Locate the cell with the specified text and output its [x, y] center coordinate. 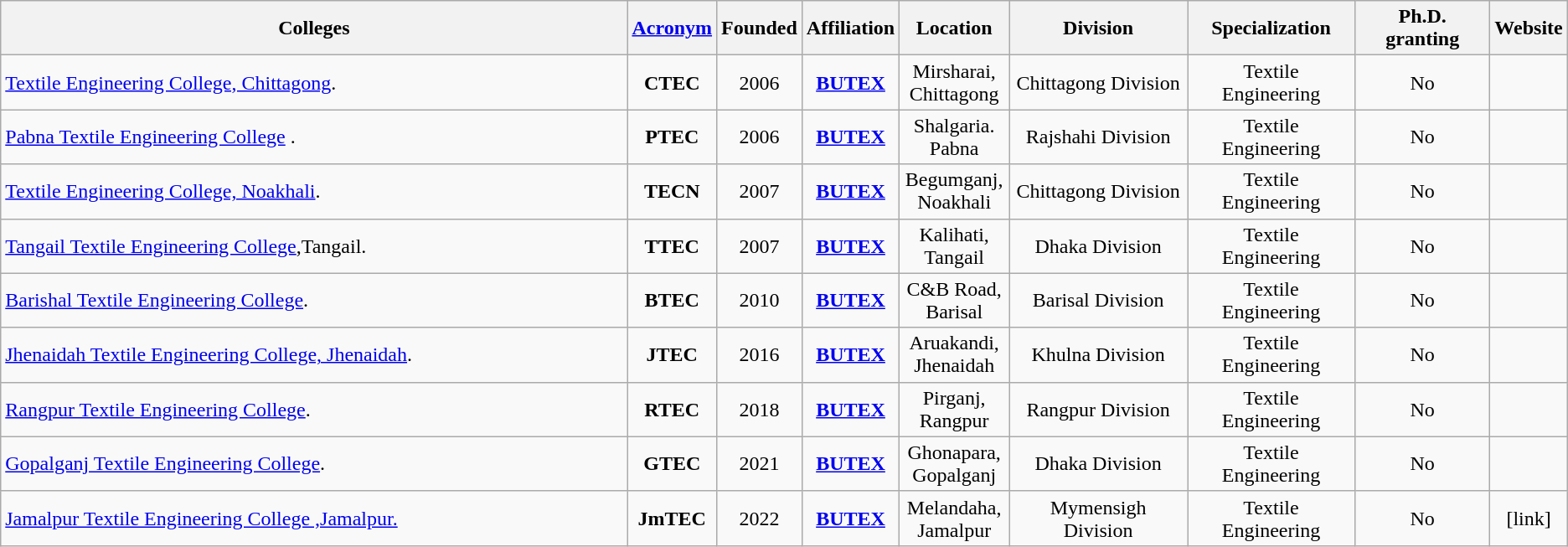
GTEC [672, 464]
Barisal Division [1099, 300]
JTEC [672, 355]
Colleges [314, 28]
Location [955, 28]
2018 [760, 409]
BTEC [672, 300]
Pabna Textile Engineering College . [314, 137]
Affiliation [850, 28]
Tangail Textile Engineering College,Tangail. [314, 246]
JmTEC [672, 518]
Textile Engineering College, Chittagong. [314, 82]
Mymensigh Division [1099, 518]
2022 [760, 518]
TECN [672, 191]
Acronym [672, 28]
Begumganj, Noakhali [955, 191]
Jamalpur Textile Engineering College ,Jamalpur. [314, 518]
RTEC [672, 409]
Barishal Textile Engineering College. [314, 300]
Textile Engineering College, Noakhali. [314, 191]
Aruakandi, Jhenaidah [955, 355]
Website [1529, 28]
Pirganj, Rangpur [955, 409]
Mirsharai, Chittagong [955, 82]
Specialization [1271, 28]
Ph.D. granting [1422, 28]
Rangpur Textile Engineering College. [314, 409]
2021 [760, 464]
Shalgaria. Pabna [955, 137]
2010 [760, 300]
Jhenaidah Textile Engineering College, Jhenaidah. [314, 355]
Melandaha, Jamalpur [955, 518]
Founded [760, 28]
CTEC [672, 82]
Gopalganj Textile Engineering College. [314, 464]
[link] [1529, 518]
Division [1099, 28]
Rajshahi Division [1099, 137]
Ghonapara, Gopalganj [955, 464]
PTEC [672, 137]
Kalihati, Tangail [955, 246]
Rangpur Division [1099, 409]
Khulna Division [1099, 355]
2016 [760, 355]
C&B Road, Barisal [955, 300]
TTEC [672, 246]
